Scan for the cell matching the given text and deliver its (X, Y) coordinate at center. 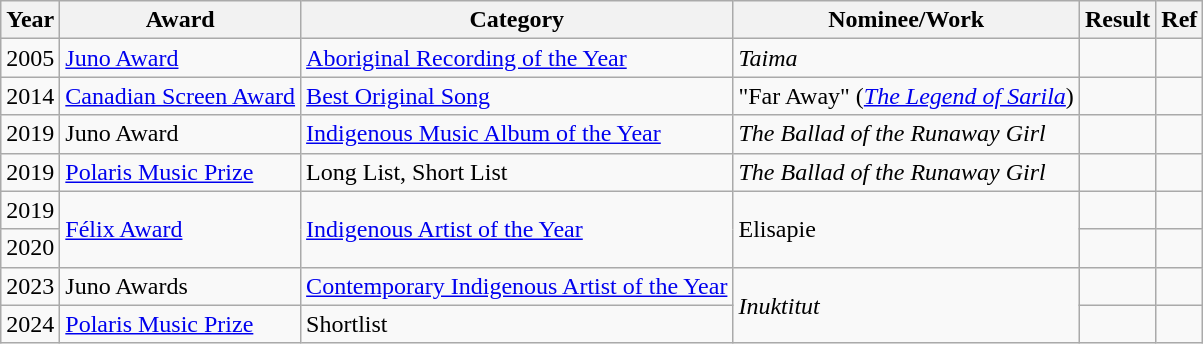
2024 (30, 324)
Nominee/Work (906, 20)
2014 (30, 96)
Inuktitut (906, 305)
Long List, Short List (517, 172)
Category (517, 20)
Félix Award (180, 229)
Juno Awards (180, 286)
"Far Away" (The Legend of Sarila) (906, 96)
Contemporary Indigenous Artist of the Year (517, 286)
Result (1117, 20)
Indigenous Music Album of the Year (517, 134)
Shortlist (517, 324)
Canadian Screen Award (180, 96)
Award (180, 20)
Best Original Song (517, 96)
Year (30, 20)
2020 (30, 248)
Ref (1180, 20)
Indigenous Artist of the Year (517, 229)
2023 (30, 286)
2005 (30, 58)
Aboriginal Recording of the Year (517, 58)
Elisapie (906, 229)
Taima (906, 58)
